Output the [x, y] coordinate of the center of the cell containing the given text.  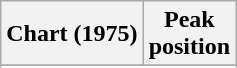
Chart (1975) [72, 34]
Peakposition [189, 34]
